Provide the [X, Y] coordinate of the cell's center where the given text is located.  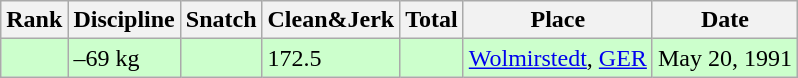
Snatch [221, 20]
Date [724, 20]
Clean&Jerk [331, 20]
172.5 [331, 58]
Place [558, 20]
Wolmirstedt, GER [558, 58]
–69 kg [124, 58]
Rank [34, 20]
May 20, 1991 [724, 58]
Total [432, 20]
Discipline [124, 20]
